From the cell containing the given text, extract its center point as [x, y] coordinate. 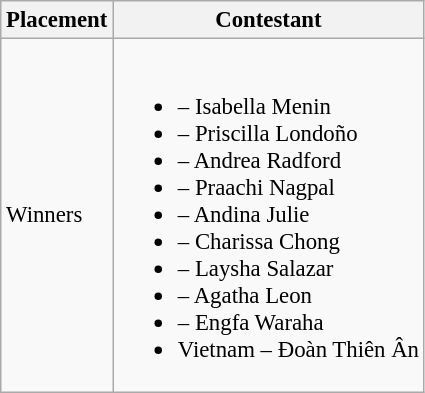
Contestant [269, 20]
Winners [57, 216]
Placement [57, 20]
